Find where the given text appears and provide that cell's center as [x, y] coordinate. 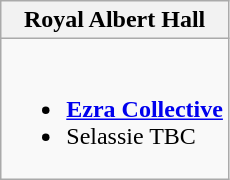
Royal Albert Hall [115, 20]
Ezra CollectiveSelassie TBC [115, 109]
